Find where the given text appears and provide that cell's center as (X, Y) coordinate. 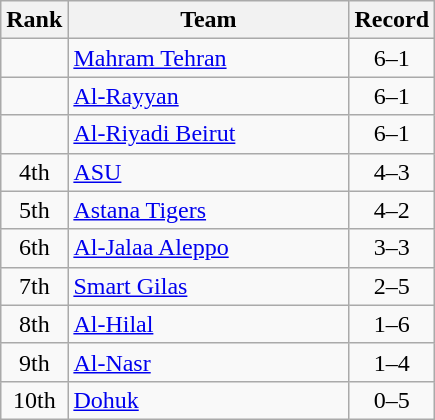
7th (34, 286)
Dohuk (208, 400)
Al-Nasr (208, 362)
9th (34, 362)
4th (34, 172)
ASU (208, 172)
Al-Jalaa Aleppo (208, 248)
Al-Riyadi Beirut (208, 134)
Record (392, 20)
1–4 (392, 362)
2–5 (392, 286)
Al-Rayyan (208, 96)
Rank (34, 20)
Smart Gilas (208, 286)
Mahram Tehran (208, 58)
Astana Tigers (208, 210)
6th (34, 248)
10th (34, 400)
Team (208, 20)
0–5 (392, 400)
4–2 (392, 210)
4–3 (392, 172)
8th (34, 324)
1–6 (392, 324)
5th (34, 210)
3–3 (392, 248)
Al-Hilal (208, 324)
